From the cell containing the given text, extract its center point as [x, y] coordinate. 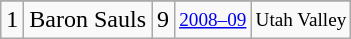
2008–09 [213, 20]
Baron Sauls [88, 20]
9 [164, 20]
Utah Valley [301, 20]
1 [12, 20]
